Locate the cell with the specified text and output its (x, y) center coordinate. 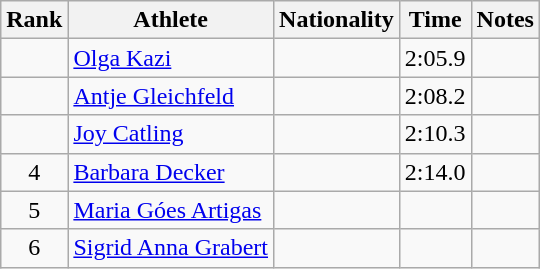
4 (34, 172)
Olga Kazi (171, 58)
Nationality (337, 20)
Joy Catling (171, 134)
Time (435, 20)
Sigrid Anna Grabert (171, 248)
Barbara Decker (171, 172)
Antje Gleichfeld (171, 96)
2:08.2 (435, 96)
2:05.9 (435, 58)
Notes (505, 20)
Athlete (171, 20)
2:14.0 (435, 172)
Maria Góes Artigas (171, 210)
2:10.3 (435, 134)
5 (34, 210)
6 (34, 248)
Rank (34, 20)
